Pinpoint the cell where the given text exists, returning its [x, y] midpoint coordinate. 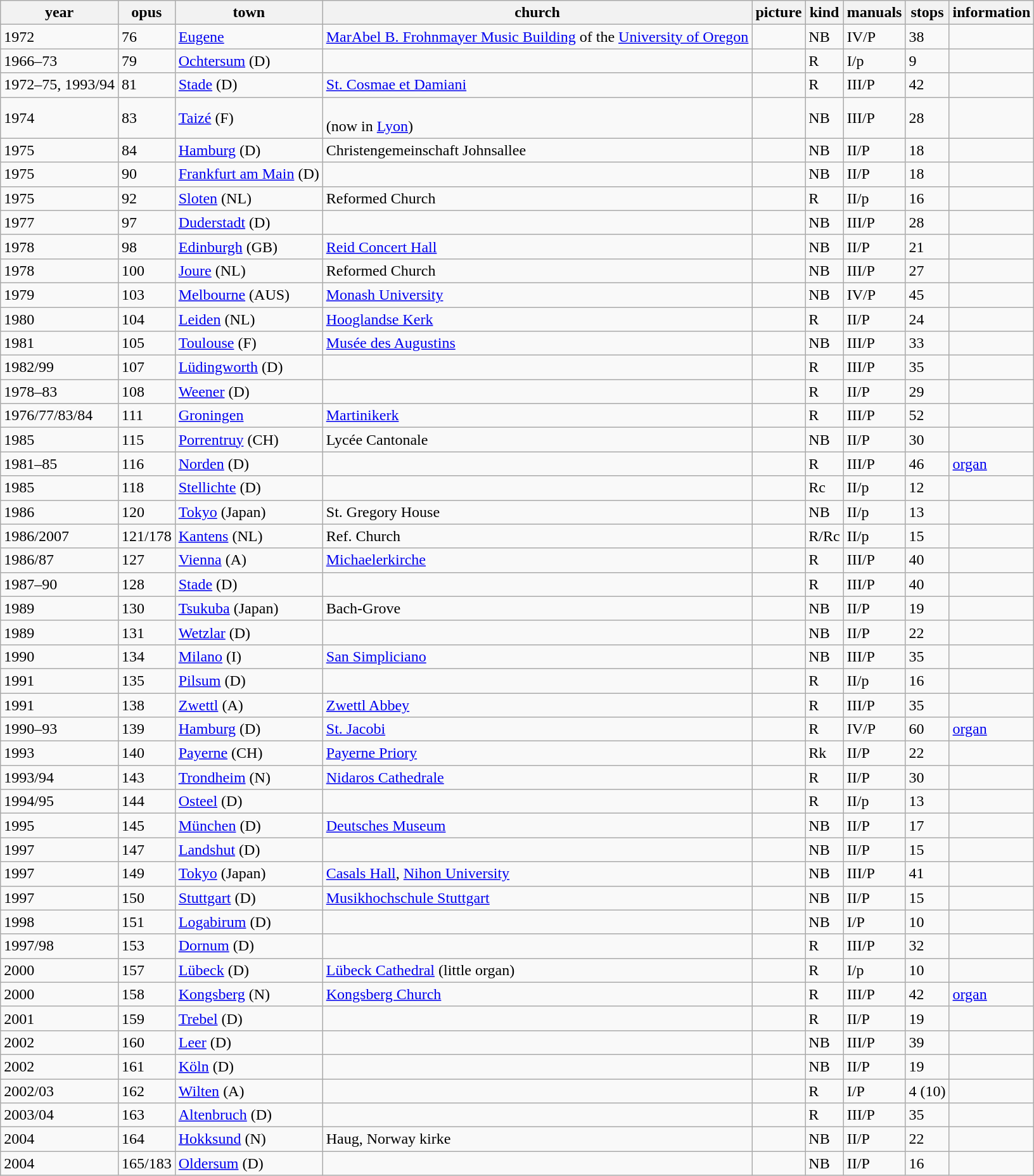
Hooglandse Kerk [537, 319]
Rk [824, 753]
29 [928, 392]
105 [146, 343]
Lübeck Cathedral (little organ) [537, 970]
1993/94 [60, 777]
97 [146, 222]
147 [146, 850]
1998 [60, 922]
135 [146, 681]
Martinikerk [537, 416]
139 [146, 729]
Köln (D) [248, 1066]
Trebel (D) [248, 1018]
Zwettl Abbey [537, 705]
St. Jacobi [537, 729]
Lüdingworth (D) [248, 367]
1981–85 [60, 464]
33 [928, 343]
Oldersum (D) [248, 1163]
Haug, Norway kirke [537, 1139]
Christengemeinschaft Johnsallee [537, 150]
Trondheim (N) [248, 777]
39 [928, 1042]
149 [146, 874]
115 [146, 440]
1982/99 [60, 367]
32 [928, 946]
Casals Hall, Nihon University [537, 874]
manuals [874, 13]
1997/98 [60, 946]
1974 [60, 118]
41 [928, 874]
134 [146, 656]
Lübeck (D) [248, 970]
1972 [60, 37]
128 [146, 584]
46 [928, 464]
Leer (D) [248, 1042]
Payerne Priory [537, 753]
Reid Concert Hall [537, 246]
Sloten (NL) [248, 198]
information [992, 13]
year [60, 13]
Groningen [248, 416]
Deutsches Museum [537, 826]
church [537, 13]
107 [146, 367]
27 [928, 271]
Nidaros Cathedrale [537, 777]
151 [146, 922]
161 [146, 1066]
Frankfurt am Main (D) [248, 174]
Porrentruy (CH) [248, 440]
100 [146, 271]
Michaelerkirche [537, 560]
1976/77/83/84 [60, 416]
Leiden (NL) [248, 319]
Kantens (NL) [248, 536]
Logabirum (D) [248, 922]
164 [146, 1139]
1994/95 [60, 802]
84 [146, 150]
90 [146, 174]
4 (10) [928, 1090]
143 [146, 777]
118 [146, 488]
153 [146, 946]
1986 [60, 512]
144 [146, 802]
Wilten (A) [248, 1090]
Hokksund (N) [248, 1139]
Kongsberg (N) [248, 994]
79 [146, 61]
Ochtersum (D) [248, 61]
1990 [60, 656]
17 [928, 826]
1980 [60, 319]
Bach-Grove [537, 608]
1977 [60, 222]
158 [146, 994]
98 [146, 246]
131 [146, 632]
2001 [60, 1018]
121/178 [146, 536]
Payerne (CH) [248, 753]
38 [928, 37]
Wetzlar (D) [248, 632]
Toulouse (F) [248, 343]
1979 [60, 295]
Osteel (D) [248, 802]
138 [146, 705]
111 [146, 416]
24 [928, 319]
town [248, 13]
1966–73 [60, 61]
140 [146, 753]
Joure (NL) [248, 271]
163 [146, 1115]
1986/87 [60, 560]
60 [928, 729]
Dornum (D) [248, 946]
83 [146, 118]
120 [146, 512]
Edinburgh (GB) [248, 246]
162 [146, 1090]
Pilsum (D) [248, 681]
1986/2007 [60, 536]
stops [928, 13]
160 [146, 1042]
103 [146, 295]
Norden (D) [248, 464]
45 [928, 295]
Zwettl (A) [248, 705]
opus [146, 13]
116 [146, 464]
St. Gregory House [537, 512]
52 [928, 416]
Ref. Church [537, 536]
Weener (D) [248, 392]
Duderstadt (D) [248, 222]
St. Cosmae et Damiani [537, 85]
76 [146, 37]
Milano (I) [248, 656]
1972–75, 1993/94 [60, 85]
kind [824, 13]
picture [779, 13]
Musikhochschule Stuttgart [537, 898]
21 [928, 246]
Altenbruch (D) [248, 1115]
104 [146, 319]
Lycée Cantonale [537, 440]
108 [146, 392]
130 [146, 608]
San Simpliciano [537, 656]
1987–90 [60, 584]
159 [146, 1018]
157 [146, 970]
1981 [60, 343]
Musée des Augustins [537, 343]
Eugene [248, 37]
145 [146, 826]
Tsukuba (Japan) [248, 608]
150 [146, 898]
92 [146, 198]
Vienna (A) [248, 560]
Kongsberg Church [537, 994]
München (D) [248, 826]
2002/03 [60, 1090]
1990–93 [60, 729]
127 [146, 560]
(now in Lyon) [537, 118]
165/183 [146, 1163]
Melbourne (AUS) [248, 295]
Rc [824, 488]
Monash University [537, 295]
Stuttgart (D) [248, 898]
81 [146, 85]
12 [928, 488]
9 [928, 61]
Taizé (F) [248, 118]
2003/04 [60, 1115]
1978–83 [60, 392]
R/Rc [824, 536]
Landshut (D) [248, 850]
Stellichte (D) [248, 488]
1995 [60, 826]
MarAbel B. Frohnmayer Music Building of the University of Oregon [537, 37]
1993 [60, 753]
